Return the (X, Y) coordinate for the center point of the cell that contains the specified text.  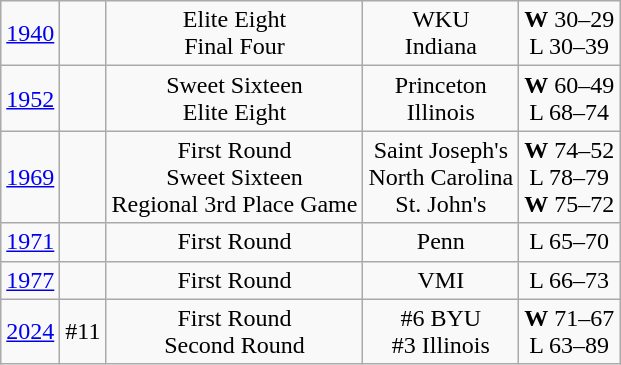
L 66–73 (570, 280)
Penn (441, 242)
1969 (30, 177)
Saint Joseph'sNorth CarolinaSt. John's (441, 177)
1977 (30, 280)
#6 BYU#3 Illinois (441, 332)
WKUIndiana (441, 34)
W 71–67L 63–89 (570, 332)
#11 (83, 332)
1971 (30, 242)
L 65–70 (570, 242)
Sweet SixteenElite Eight (234, 98)
Elite EightFinal Four (234, 34)
First RoundSweet SixteenRegional 3rd Place Game (234, 177)
First RoundSecond Round (234, 332)
VMI (441, 280)
W 30–29L 30–39 (570, 34)
PrincetonIllinois (441, 98)
1952 (30, 98)
W 74–52L 78–79W 75–72 (570, 177)
1940 (30, 34)
2024 (30, 332)
W 60–49L 68–74 (570, 98)
